From the cell containing the given text, extract its center point as (x, y) coordinate. 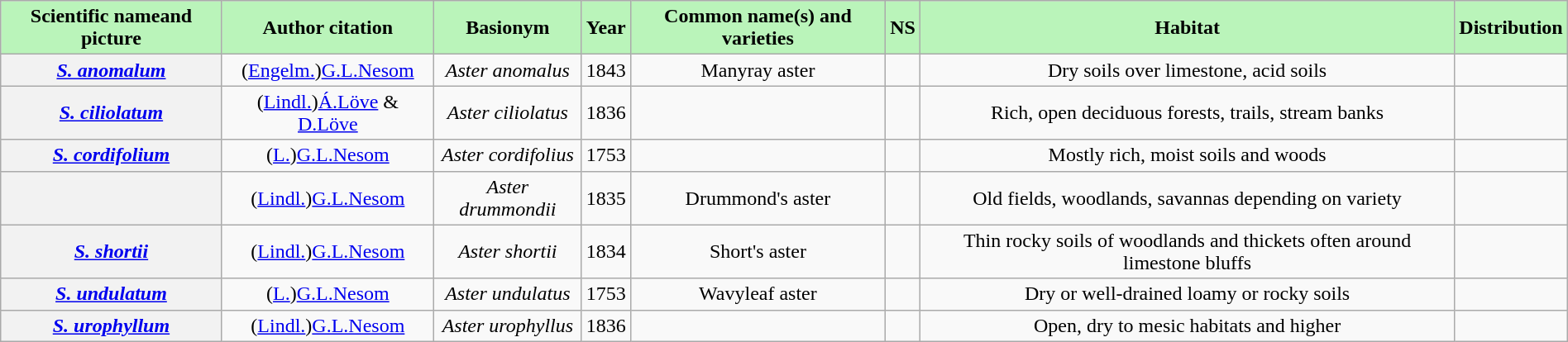
Distribution (1511, 28)
Aster urophyllus (508, 325)
Year (605, 28)
Common name(s) and varieties (758, 28)
Aster anomalus (508, 70)
(Lindl.)Á.Löve & D.Löve (327, 112)
Dry soils over limestone, acid soils (1187, 70)
Open, dry to mesic habitats and higher (1187, 325)
Scientific nameand picture (111, 28)
S. cordifolium (111, 155)
Dry or well-drained loamy or rocky soils (1187, 294)
Basionym (508, 28)
Mostly rich, moist soils and woods (1187, 155)
S. urophyllum (111, 325)
Manyray aster (758, 70)
1835 (605, 198)
Author citation (327, 28)
Habitat (1187, 28)
1843 (605, 70)
(Engelm.)G.L.Nesom (327, 70)
Wavyleaf aster (758, 294)
S. shortii (111, 251)
Aster cordifolius (508, 155)
Short's aster (758, 251)
1834 (605, 251)
NS (903, 28)
Drummond's aster (758, 198)
S. ciliolatum (111, 112)
Old fields, woodlands, savannas depending on variety (1187, 198)
Aster drummondii (508, 198)
Aster shortii (508, 251)
Aster ciliolatus (508, 112)
S. undulatum (111, 294)
Thin rocky soils of woodlands and thickets often around limestone bluffs (1187, 251)
Rich, open deciduous forests, trails, stream banks (1187, 112)
Aster undulatus (508, 294)
S. anomalum (111, 70)
